Output the (x, y) coordinate of the center of the cell containing the given text.  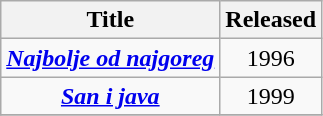
Title (110, 20)
Released (271, 20)
1996 (271, 58)
1999 (271, 96)
San i java (110, 96)
Najbolje od najgoreg (110, 58)
